Output the [X, Y] coordinate of the center of the cell containing the given text.  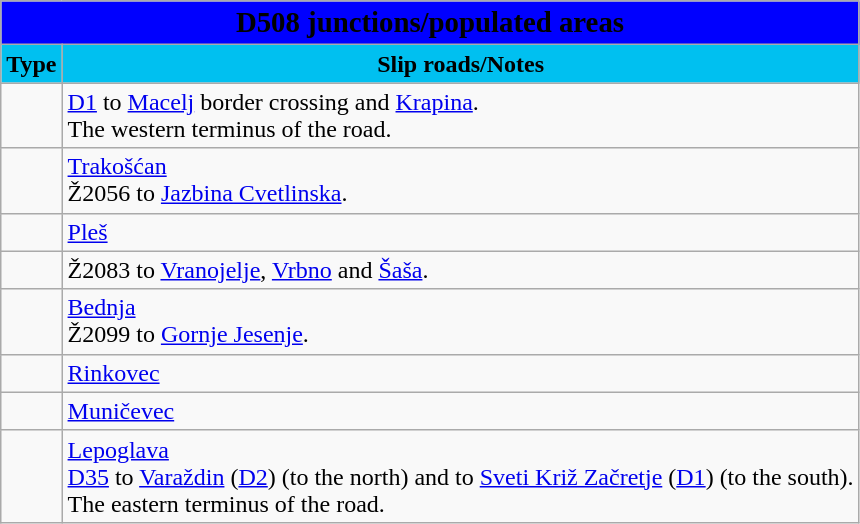
Lepoglava D35 to Varaždin (D2) (to the north) and to Sveti Križ Začretje (D1) (to the south).The eastern terminus of the road. [460, 476]
BednjaŽ2099 to Gornje Jesenje. [460, 322]
Muničevec [460, 411]
TrakošćanŽ2056 to Jazbina Cvetlinska. [460, 180]
D1 to Macelj border crossing and Krapina.The western terminus of the road. [460, 116]
Type [32, 64]
D508 junctions/populated areas [430, 23]
Pleš [460, 232]
Rinkovec [460, 373]
Ž2083 to Vranojelje, Vrbno and Šaša. [460, 270]
Slip roads/Notes [460, 64]
